Provide the [x, y] coordinate of the cell's center where the given text is located.  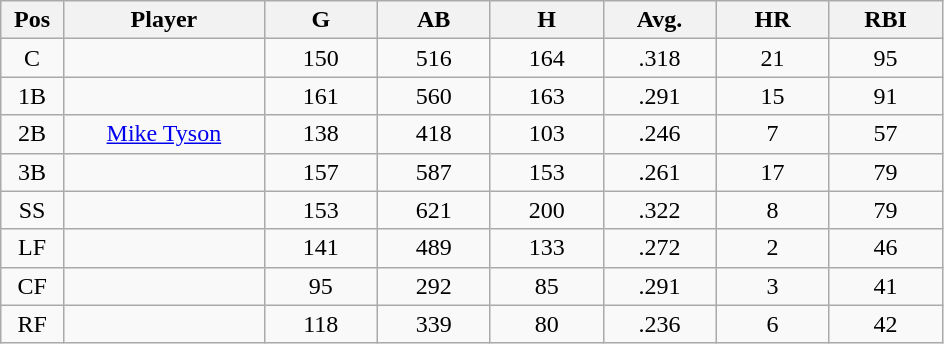
.272 [660, 248]
Pos [32, 20]
6 [772, 324]
41 [886, 286]
133 [546, 248]
.261 [660, 172]
138 [320, 134]
141 [320, 248]
C [32, 58]
CF [32, 286]
85 [546, 286]
.318 [660, 58]
RBI [886, 20]
21 [772, 58]
17 [772, 172]
.246 [660, 134]
.236 [660, 324]
200 [546, 210]
SS [32, 210]
1B [32, 96]
418 [434, 134]
161 [320, 96]
91 [886, 96]
42 [886, 324]
339 [434, 324]
164 [546, 58]
3 [772, 286]
57 [886, 134]
G [320, 20]
Avg. [660, 20]
3B [32, 172]
621 [434, 210]
.322 [660, 210]
489 [434, 248]
46 [886, 248]
7 [772, 134]
150 [320, 58]
516 [434, 58]
560 [434, 96]
587 [434, 172]
AB [434, 20]
163 [546, 96]
RF [32, 324]
15 [772, 96]
HR [772, 20]
157 [320, 172]
2B [32, 134]
Mike Tyson [164, 134]
2 [772, 248]
Player [164, 20]
118 [320, 324]
292 [434, 286]
80 [546, 324]
H [546, 20]
LF [32, 248]
103 [546, 134]
8 [772, 210]
